Capture the cell that displays the provided text and extract its (X, Y) central coordinate. 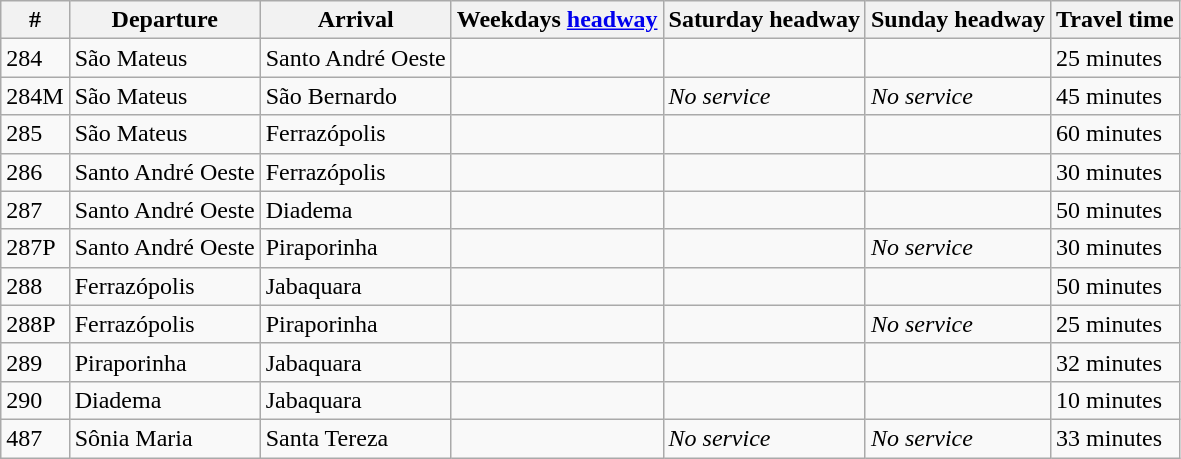
288P (35, 324)
Santa Tereza (356, 438)
60 minutes (1116, 134)
33 minutes (1116, 438)
284 (35, 58)
Sunday headway (958, 20)
10 minutes (1116, 400)
285 (35, 134)
São Bernardo (356, 96)
286 (35, 172)
Saturday headway (764, 20)
45 minutes (1116, 96)
287 (35, 210)
289 (35, 362)
32 minutes (1116, 362)
Weekdays headway (557, 20)
288 (35, 286)
487 (35, 438)
284M (35, 96)
287P (35, 248)
290 (35, 400)
Sônia Maria (164, 438)
Departure (164, 20)
Travel time (1116, 20)
# (35, 20)
Arrival (356, 20)
